Return the [x, y] coordinate for the center point of the cell that contains the specified text.  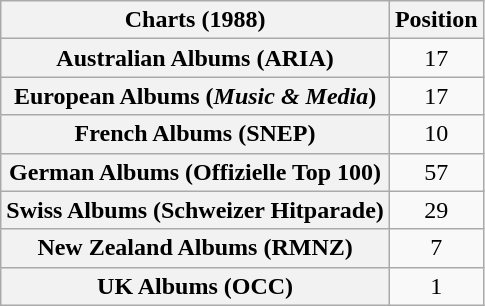
UK Albums (OCC) [196, 286]
Swiss Albums (Schweizer Hitparade) [196, 210]
7 [436, 248]
European Albums (Music & Media) [196, 96]
Australian Albums (ARIA) [196, 58]
57 [436, 172]
1 [436, 286]
29 [436, 210]
German Albums (Offizielle Top 100) [196, 172]
Position [436, 20]
10 [436, 134]
New Zealand Albums (RMNZ) [196, 248]
French Albums (SNEP) [196, 134]
Charts (1988) [196, 20]
